Search for the cell housing the specified text and yield its [X, Y] center coordinate. 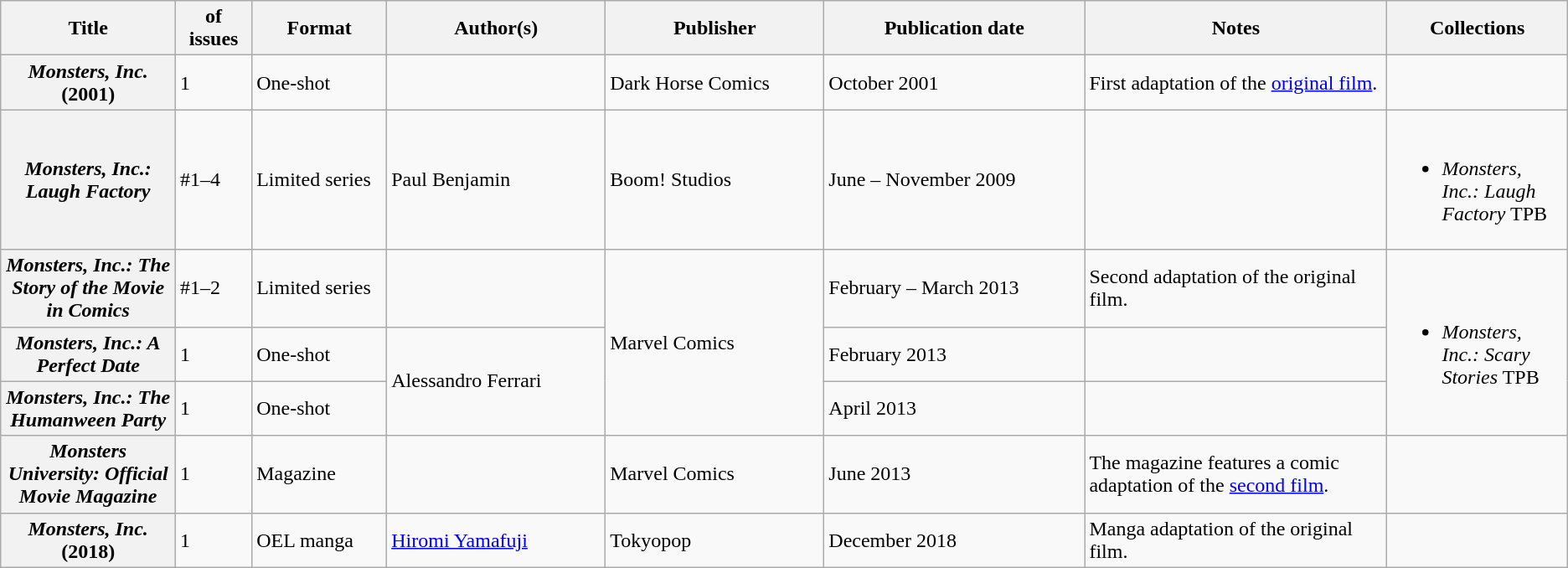
Tokyopop [715, 540]
February 2013 [955, 354]
April 2013 [955, 409]
Magazine [320, 474]
Notes [1236, 28]
Manga adaptation of the original film. [1236, 540]
First adaptation of the original film. [1236, 82]
December 2018 [955, 540]
February – March 2013 [955, 288]
Publication date [955, 28]
Alessandro Ferrari [496, 381]
OEL manga [320, 540]
Monsters, Inc.: Laugh Factory TPB [1478, 179]
#1–2 [214, 288]
Paul Benjamin [496, 179]
Collections [1478, 28]
Monsters, Inc.: A Perfect Date [89, 354]
Format [320, 28]
Dark Horse Comics [715, 82]
Second adaptation of the original film. [1236, 288]
Monsters, Inc.: The Story of the Movie in Comics [89, 288]
Monsters University: Official Movie Magazine [89, 474]
Publisher [715, 28]
June – November 2009 [955, 179]
Title [89, 28]
of issues [214, 28]
Author(s) [496, 28]
Monsters, Inc. (2001) [89, 82]
October 2001 [955, 82]
Monsters, Inc. (2018) [89, 540]
The magazine features a comic adaptation of the second film. [1236, 474]
Monsters, Inc.: The Humanween Party [89, 409]
Boom! Studios [715, 179]
Monsters, Inc.: Scary Stories TPB [1478, 343]
June 2013 [955, 474]
Hiromi Yamafuji [496, 540]
#1–4 [214, 179]
Monsters, Inc.: Laugh Factory [89, 179]
